Output the (x, y) coordinate of the center of the cell containing the given text.  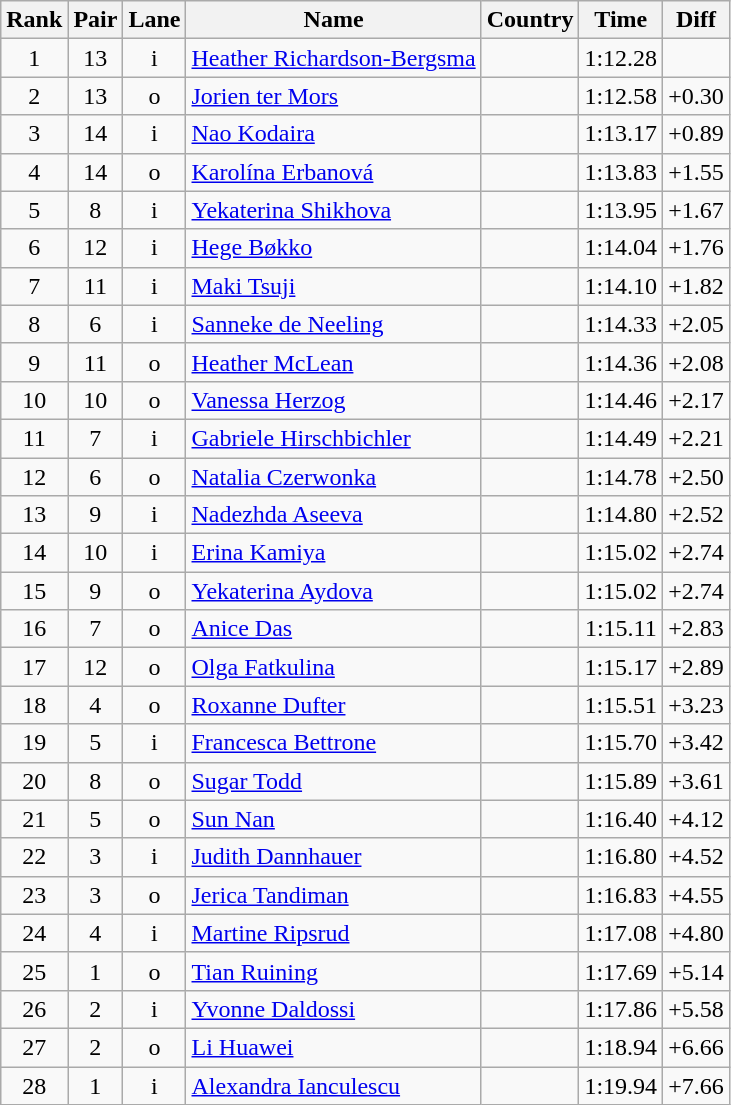
+1.55 (696, 172)
+2.17 (696, 400)
+1.67 (696, 210)
+2.08 (696, 362)
Li Huawei (334, 1047)
Sanneke de Neeling (334, 324)
Olga Fatkulina (334, 667)
Alexandra Ianculescu (334, 1085)
Heather McLean (334, 362)
Lane (154, 20)
Pair (96, 20)
1:13.83 (621, 172)
1:15.89 (621, 781)
Jorien ter Mors (334, 96)
Sugar Todd (334, 781)
1:17.86 (621, 1009)
+7.66 (696, 1085)
1:14.33 (621, 324)
22 (34, 857)
Francesca Bettrone (334, 743)
1:17.69 (621, 971)
1:14.04 (621, 248)
Country (530, 20)
+4.55 (696, 895)
+2.52 (696, 515)
Roxanne Dufter (334, 705)
Judith Dannhauer (334, 857)
+4.52 (696, 857)
Nadezhda Aseeva (334, 515)
Hege Bøkko (334, 248)
1:16.80 (621, 857)
28 (34, 1085)
25 (34, 971)
21 (34, 819)
1:15.51 (621, 705)
Tian Ruining (334, 971)
+6.66 (696, 1047)
1:14.36 (621, 362)
1:16.83 (621, 895)
15 (34, 591)
1:15.17 (621, 667)
+4.80 (696, 933)
+0.89 (696, 134)
Anice Das (334, 629)
1:12.58 (621, 96)
1:14.80 (621, 515)
Gabriele Hirschbichler (334, 438)
+3.42 (696, 743)
+0.30 (696, 96)
1:15.70 (621, 743)
Natalia Czerwonka (334, 477)
1:17.08 (621, 933)
1:18.94 (621, 1047)
Yvonne Daldossi (334, 1009)
+2.21 (696, 438)
18 (34, 705)
Time (621, 20)
17 (34, 667)
1:14.78 (621, 477)
Sun Nan (334, 819)
1:13.95 (621, 210)
+1.76 (696, 248)
1:14.49 (621, 438)
+5.14 (696, 971)
19 (34, 743)
Name (334, 20)
+2.50 (696, 477)
Heather Richardson-Bergsma (334, 58)
1:16.40 (621, 819)
1:14.10 (621, 286)
Nao Kodaira (334, 134)
Erina Kamiya (334, 553)
1:13.17 (621, 134)
26 (34, 1009)
+3.23 (696, 705)
+2.83 (696, 629)
Vanessa Herzog (334, 400)
+1.82 (696, 286)
+4.12 (696, 819)
Martine Ripsrud (334, 933)
20 (34, 781)
Karolína Erbanová (334, 172)
+5.58 (696, 1009)
Diff (696, 20)
23 (34, 895)
27 (34, 1047)
24 (34, 933)
1:12.28 (621, 58)
+3.61 (696, 781)
Maki Tsuji (334, 286)
+2.05 (696, 324)
16 (34, 629)
Rank (34, 20)
Jerica Tandiman (334, 895)
1:19.94 (621, 1085)
1:15.11 (621, 629)
Yekaterina Shikhova (334, 210)
Yekaterina Aydova (334, 591)
1:14.46 (621, 400)
+2.89 (696, 667)
